Extract the [X, Y] coordinate from the center of the cell holding the provided text.  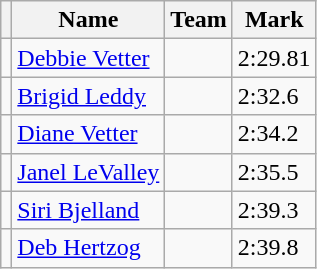
2:32.6 [274, 96]
Diane Vetter [88, 134]
2:34.2 [274, 134]
2:39.8 [274, 248]
2:29.81 [274, 58]
Deb Hertzog [88, 248]
Team [199, 20]
Siri Bjelland [88, 210]
Name [88, 20]
Mark [274, 20]
2:39.3 [274, 210]
Brigid Leddy [88, 96]
2:35.5 [274, 172]
Janel LeValley [88, 172]
Debbie Vetter [88, 58]
